Output the [x, y] coordinate of the center of the cell containing the given text.  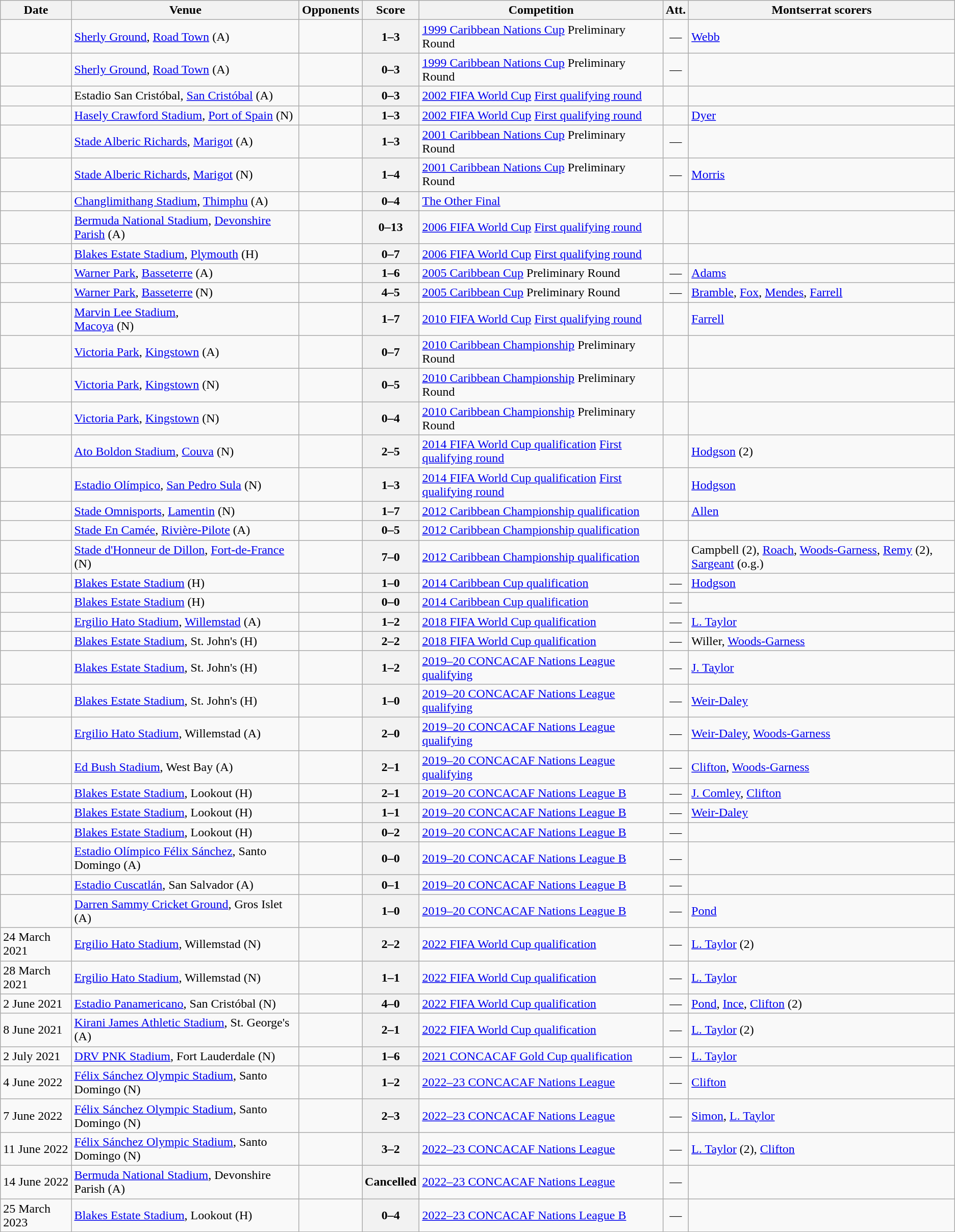
Warner Park, Basseterre (N) [185, 292]
Clifton, Woods-Garness [821, 767]
8 June 2021 [36, 1030]
Webb [821, 37]
Stade Omnisports, Lamentin (N) [185, 511]
Kirani James Athletic Stadium, St. George's (A) [185, 1030]
Estadio Cuscatlán, San Salvador (A) [185, 885]
7 June 2022 [36, 1116]
4–0 [391, 1004]
0–2 [391, 832]
Darren Sammy Cricket Ground, Gros Islet (A) [185, 911]
Campbell (2), Roach, Woods-Garness, Remy (2), Sargeant (o.g.) [821, 557]
11 June 2022 [36, 1148]
2–3 [391, 1116]
L. Taylor (2), Clifton [821, 1148]
0–1 [391, 885]
Hasely Crawford Stadium, Port of Spain (N) [185, 115]
2–5 [391, 452]
2 July 2021 [36, 1056]
Venue [185, 10]
14 June 2022 [36, 1182]
Stade Alberic Richards, Marigot (N) [185, 174]
Victoria Park, Kingstown (A) [185, 352]
Estadio Olímpico, San Pedro Sula (N) [185, 484]
Estadio Panamericano, San Cristóbal (N) [185, 1004]
2022–23 CONCACAF Nations League B [541, 1215]
Changlimithang Stadium, Thimphu (A) [185, 201]
Stade d'Honneur de Dillon, Fort-de-France (N) [185, 557]
24 March 2021 [36, 944]
Blakes Estate Stadium, Plymouth (H) [185, 253]
7–0 [391, 557]
Stade En Camée, Rivière-Pilote (A) [185, 530]
2–0 [391, 733]
Weir-Daley, Woods-Garness [821, 733]
Dyer [821, 115]
Competition [541, 10]
Hodgson (2) [821, 452]
2021 CONCACAF Gold Cup qualification [541, 1056]
The Other Final [541, 201]
Clifton [821, 1082]
Bramble, Fox, Mendes, Farrell [821, 292]
25 March 2023 [36, 1215]
Cancelled [391, 1182]
4–5 [391, 292]
2 June 2021 [36, 1004]
2010 FIFA World Cup First qualifying round [541, 318]
Marvin Lee Stadium,Macoya (N) [185, 318]
4 June 2022 [36, 1082]
28 March 2021 [36, 977]
3–2 [391, 1148]
Stade Alberic Richards, Marigot (A) [185, 142]
Adams [821, 273]
1–4 [391, 174]
Warner Park, Basseterre (A) [185, 273]
Farrell [821, 318]
J. Comley, Clifton [821, 793]
Ed Bush Stadium, West Bay (A) [185, 767]
Score [391, 10]
Estadio San Cristóbal, San Cristóbal (A) [185, 96]
Pond [821, 911]
Att. [675, 10]
Montserrat scorers [821, 10]
Allen [821, 511]
Pond, Ince, Clifton (2) [821, 1004]
Date [36, 10]
Morris [821, 174]
Opponents [331, 10]
Estadio Olímpico Félix Sánchez, Santo Domingo (A) [185, 859]
DRV PNK Stadium, Fort Lauderdale (N) [185, 1056]
J. Taylor [821, 667]
0–13 [391, 227]
Willer, Woods-Garness [821, 641]
Ato Boldon Stadium, Couva (N) [185, 452]
Simon, L. Taylor [821, 1116]
